From the cell containing the given text, extract its center point as [x, y] coordinate. 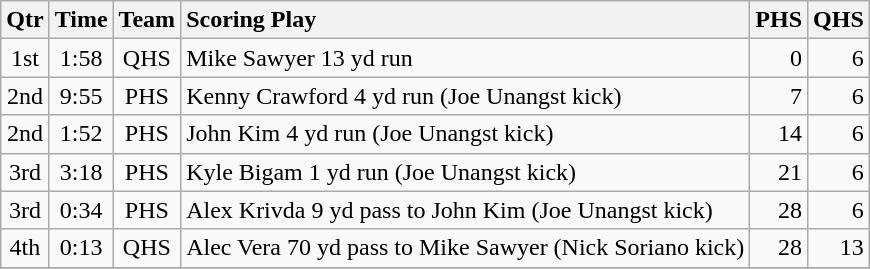
Qtr [25, 20]
14 [779, 134]
1:58 [81, 58]
John Kim 4 yd run (Joe Unangst kick) [466, 134]
4th [25, 248]
13 [839, 248]
Mike Sawyer 13 yd run [466, 58]
Time [81, 20]
Team [147, 20]
9:55 [81, 96]
1:52 [81, 134]
Kenny Crawford 4 yd run (Joe Unangst kick) [466, 96]
1st [25, 58]
0:34 [81, 210]
Alec Vera 70 yd pass to Mike Sawyer (Nick Soriano kick) [466, 248]
Kyle Bigam 1 yd run (Joe Unangst kick) [466, 172]
Alex Krivda 9 yd pass to John Kim (Joe Unangst kick) [466, 210]
0:13 [81, 248]
Scoring Play [466, 20]
3:18 [81, 172]
21 [779, 172]
7 [779, 96]
0 [779, 58]
